Extract the (X, Y) coordinate from the center of the cell holding the provided text.  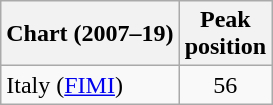
56 (225, 85)
Chart (2007–19) (90, 34)
Italy (FIMI) (90, 85)
Peakposition (225, 34)
